Detect which cell encompasses the target text, then output its (X, Y) center coordinate. 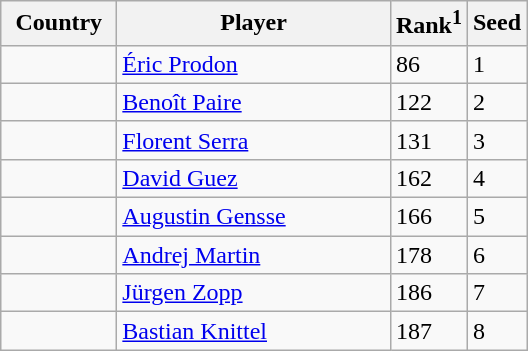
Andrej Martin (254, 255)
186 (428, 293)
122 (428, 102)
Country (59, 24)
2 (496, 102)
86 (428, 64)
Rank1 (428, 24)
Benoît Paire (254, 102)
4 (496, 178)
David Guez (254, 178)
7 (496, 293)
5 (496, 217)
Florent Serra (254, 140)
178 (428, 255)
6 (496, 255)
8 (496, 331)
131 (428, 140)
166 (428, 217)
Jürgen Zopp (254, 293)
3 (496, 140)
Seed (496, 24)
1 (496, 64)
Bastian Knittel (254, 331)
Player (254, 24)
Éric Prodon (254, 64)
Augustin Gensse (254, 217)
187 (428, 331)
162 (428, 178)
